Return the (X, Y) coordinate for the center point of the cell that contains the specified text.  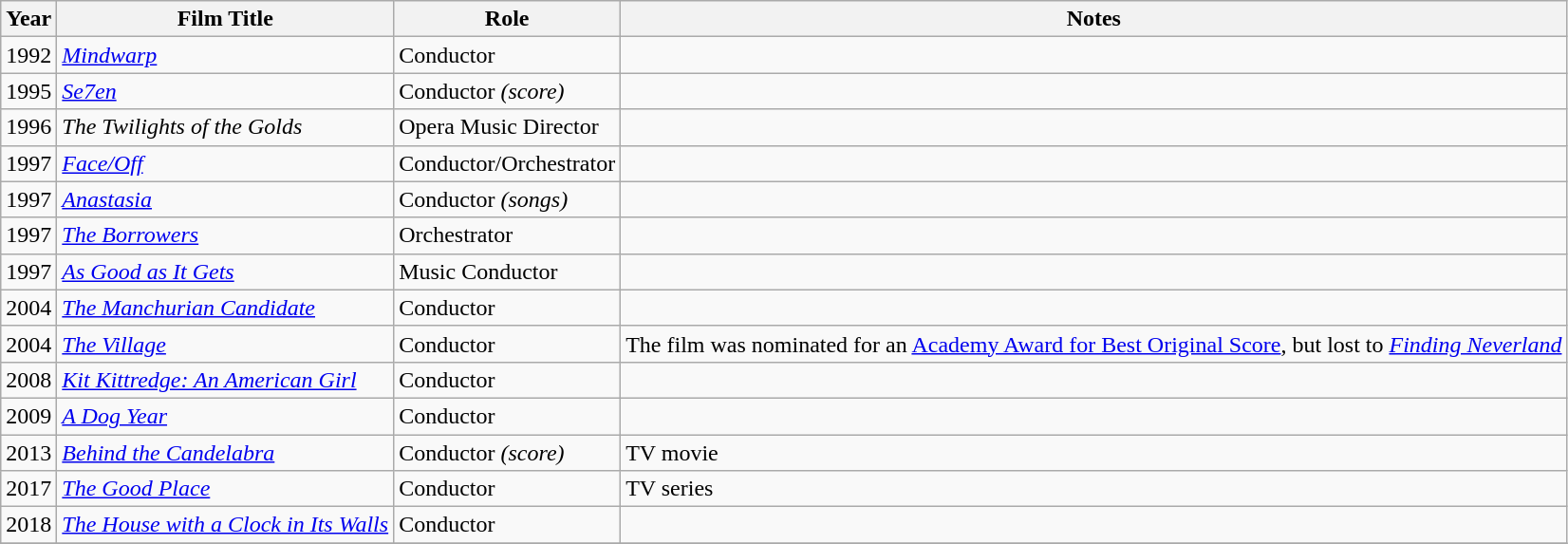
As Good as It Gets (226, 272)
Behind the Candelabra (226, 453)
Anastasia (226, 199)
Mindwarp (226, 55)
Opera Music Director (507, 127)
2013 (28, 453)
Orchestrator (507, 235)
The Manchurian Candidate (226, 308)
The Twilights of the Golds (226, 127)
A Dog Year (226, 416)
Kit Kittredge: An American Girl (226, 380)
The Village (226, 344)
Conductor/Orchestrator (507, 163)
2008 (28, 380)
Year (28, 19)
Face/Off (226, 163)
Role (507, 19)
2017 (28, 489)
Notes (1093, 19)
1992 (28, 55)
TV movie (1093, 453)
1996 (28, 127)
Film Title (226, 19)
Conductor (songs) (507, 199)
The Good Place (226, 489)
Music Conductor (507, 272)
Se7en (226, 91)
The film was nominated for an Academy Award for Best Original Score, but lost to Finding Neverland (1093, 344)
TV series (1093, 489)
The Borrowers (226, 235)
The House with a Clock in Its Walls (226, 525)
2018 (28, 525)
2009 (28, 416)
1995 (28, 91)
